Detect which cell encompasses the target text, then output its (x, y) center coordinate. 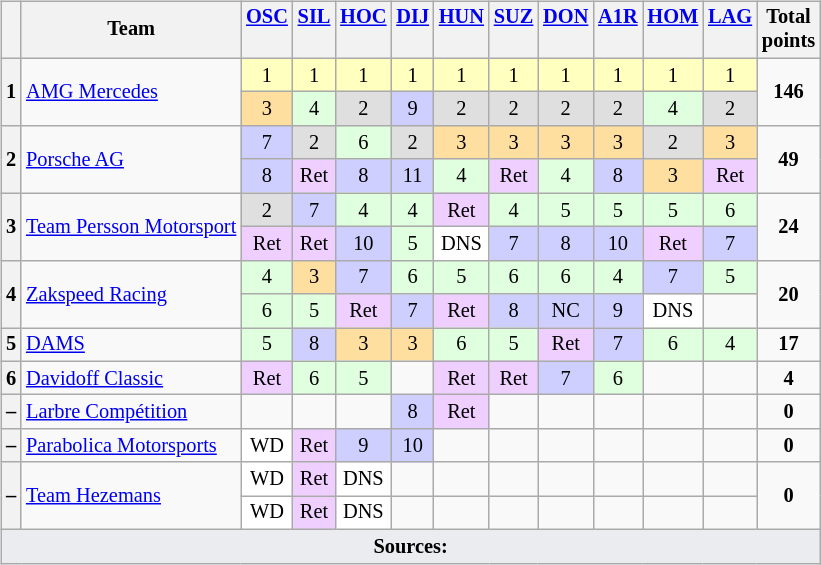
NC (566, 311)
24 (788, 226)
OSC (267, 30)
SUZ (514, 30)
SIL (314, 30)
LAG (730, 30)
11 (412, 176)
Porsche AG (131, 160)
AMG Mercedes (131, 92)
Davidoff Classic (131, 378)
Zakspeed Racing (131, 294)
Sources: (410, 546)
Larbre Compétition (131, 412)
146 (788, 92)
Team (131, 30)
20 (788, 294)
DON (566, 30)
17 (788, 345)
Team Persson Motorsport (131, 226)
HOM (674, 30)
HUN (462, 30)
Parabolica Motorsports (131, 446)
A1R (618, 30)
49 (788, 160)
Totalpoints (788, 30)
HOC (363, 30)
Team Hezemans (131, 496)
DIJ (412, 30)
DAMS (131, 345)
